Capture the cell that displays the provided text and extract its [x, y] central coordinate. 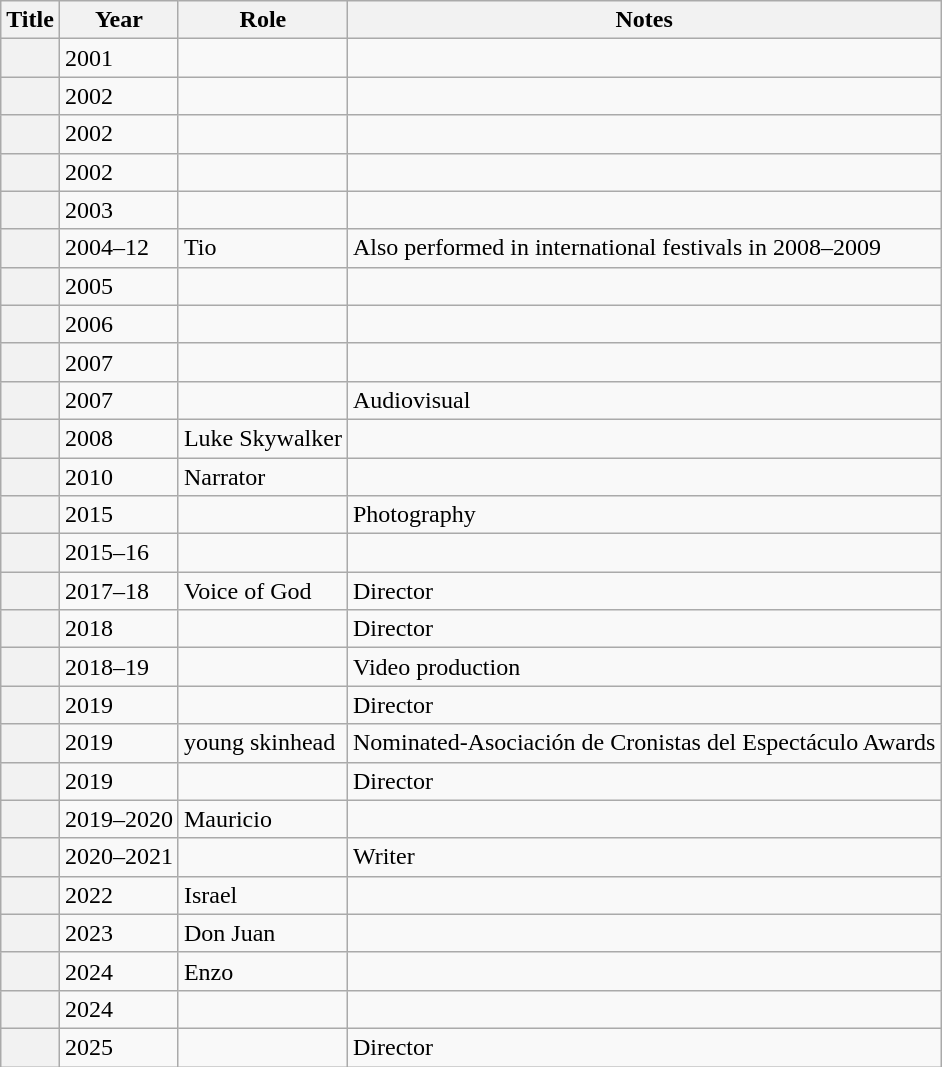
Audiovisual [644, 400]
Year [118, 20]
Mauricio [262, 819]
Also performed in international festivals in 2008–2009 [644, 248]
2005 [118, 286]
2010 [118, 477]
2006 [118, 324]
2008 [118, 438]
Voice of God [262, 591]
Writer [644, 857]
Role [262, 20]
2001 [118, 58]
Enzo [262, 971]
Nominated-Asociación de Cronistas del Espectáculo Awards [644, 743]
Title [30, 20]
young skinhead [262, 743]
2015 [118, 515]
2023 [118, 933]
2004–12 [118, 248]
Video production [644, 667]
Israel [262, 895]
Narrator [262, 477]
2018–19 [118, 667]
2015–16 [118, 553]
2025 [118, 1047]
Don Juan [262, 933]
2018 [118, 629]
Notes [644, 20]
Luke Skywalker [262, 438]
Photography [644, 515]
2017–18 [118, 591]
2003 [118, 210]
Tio [262, 248]
2019–2020 [118, 819]
2022 [118, 895]
2020–2021 [118, 857]
